Search for the cell housing the specified text and yield its (x, y) center coordinate. 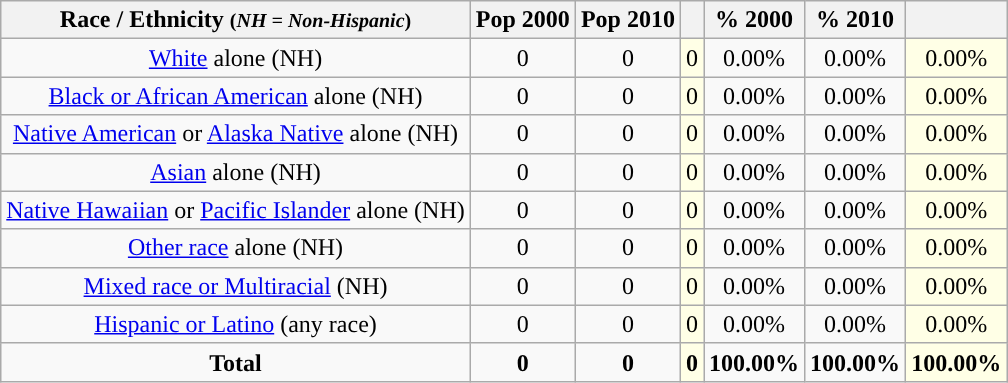
Mixed race or Multiracial (NH) (236, 286)
Black or African American alone (NH) (236, 96)
Pop 2000 (522, 20)
Other race alone (NH) (236, 248)
White alone (NH) (236, 58)
% 2000 (754, 20)
Asian alone (NH) (236, 172)
% 2010 (856, 20)
Hispanic or Latino (any race) (236, 324)
Pop 2010 (628, 20)
Native Hawaiian or Pacific Islander alone (NH) (236, 210)
Race / Ethnicity (NH = Non-Hispanic) (236, 20)
Total (236, 362)
Native American or Alaska Native alone (NH) (236, 134)
